Return (x, y) of the center of cell containing provided text 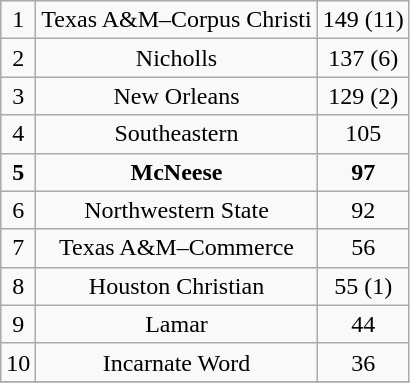
129 (2) (363, 96)
7 (18, 248)
56 (363, 248)
Incarnate Word (176, 362)
4 (18, 134)
Texas A&M–Corpus Christi (176, 20)
92 (363, 210)
Texas A&M–Commerce (176, 248)
36 (363, 362)
5 (18, 172)
6 (18, 210)
Nicholls (176, 58)
3 (18, 96)
2 (18, 58)
Houston Christian (176, 286)
149 (11) (363, 20)
McNeese (176, 172)
1 (18, 20)
Lamar (176, 324)
137 (6) (363, 58)
44 (363, 324)
105 (363, 134)
9 (18, 324)
55 (1) (363, 286)
10 (18, 362)
8 (18, 286)
New Orleans (176, 96)
Northwestern State (176, 210)
97 (363, 172)
Southeastern (176, 134)
